From the cell containing the given text, extract its center point as [X, Y] coordinate. 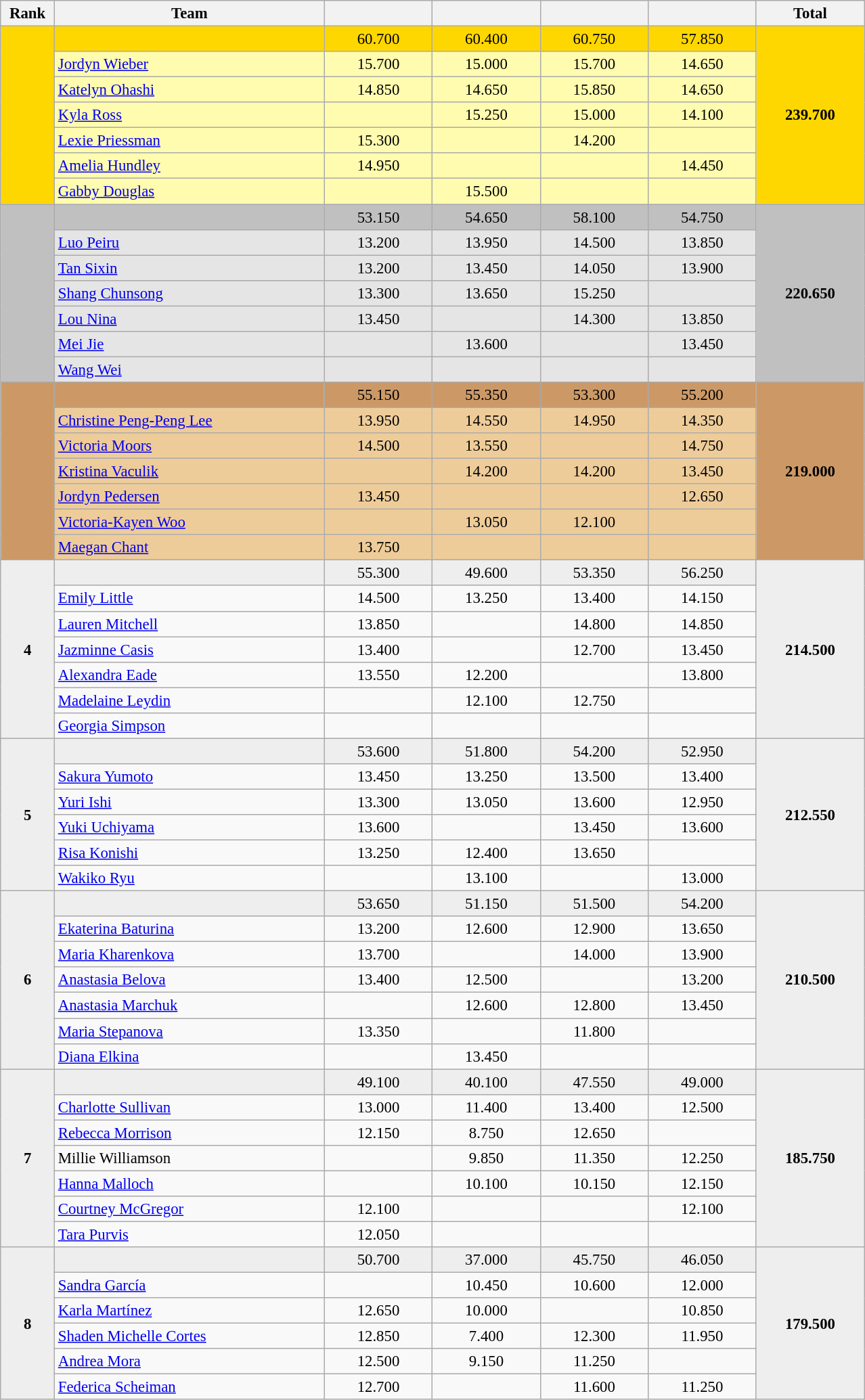
14.750 [703, 446]
Luo Peiru [190, 242]
219.000 [810, 471]
14.450 [703, 166]
37.000 [486, 1260]
239.700 [810, 115]
13.800 [703, 675]
13.750 [378, 547]
Millie Williamson [190, 1158]
Shaden Michelle Cortes [190, 1336]
Total [810, 14]
49.600 [486, 573]
Alexandra Eade [190, 675]
Maegan Chant [190, 547]
Madelaine Leydin [190, 700]
12.950 [703, 802]
220.650 [810, 294]
214.500 [810, 650]
Rebecca Morrison [190, 1133]
Gabby Douglas [190, 191]
12.200 [486, 675]
8 [28, 1324]
58.100 [594, 217]
Lexie Priessman [190, 141]
15.300 [378, 141]
54.750 [703, 217]
210.500 [810, 980]
55.150 [378, 395]
14.350 [703, 420]
51.500 [594, 904]
Jazminne Casis [190, 650]
5 [28, 815]
Lauren Mitchell [190, 624]
14.050 [594, 268]
11.800 [594, 1031]
50.700 [378, 1260]
15.500 [486, 191]
Victoria-Kayen Woo [190, 522]
12.400 [486, 853]
51.800 [486, 751]
Jordyn Wieber [190, 64]
212.550 [810, 815]
Maria Stepanova [190, 1031]
7 [28, 1158]
57.850 [703, 39]
45.750 [594, 1260]
Kyla Ross [190, 115]
Katelyn Ohashi [190, 90]
Sakura Yumoto [190, 777]
8.750 [486, 1133]
Federica Scheiman [190, 1387]
10.100 [486, 1183]
14.300 [594, 319]
56.250 [703, 573]
Mei Jie [190, 344]
14.000 [594, 955]
Georgia Simpson [190, 726]
12.050 [378, 1234]
Maria Kharenkova [190, 955]
12.300 [594, 1336]
Hanna Malloch [190, 1183]
13.700 [378, 955]
11.350 [594, 1158]
Diana Elkina [190, 1056]
Charlotte Sullivan [190, 1107]
55.300 [378, 573]
60.700 [378, 39]
11.600 [594, 1387]
15.850 [594, 90]
Karla Martínez [190, 1311]
179.500 [810, 1324]
49.100 [378, 1082]
10.850 [703, 1311]
53.600 [378, 751]
12.000 [703, 1286]
13.350 [378, 1031]
7.400 [486, 1336]
Risa Konishi [190, 853]
12.750 [594, 700]
46.050 [703, 1260]
49.000 [703, 1082]
14.550 [486, 420]
Yuri Ishi [190, 802]
Kristina Vaculik [190, 472]
Team [190, 14]
Wakiko Ryu [190, 878]
14.150 [703, 599]
12.800 [594, 1006]
Shang Chunsong [190, 293]
Tan Sixin [190, 268]
52.950 [703, 751]
Sandra García [190, 1286]
11.950 [703, 1336]
10.450 [486, 1286]
6 [28, 980]
60.750 [594, 39]
14.800 [594, 624]
51.150 [486, 904]
13.100 [486, 878]
55.350 [486, 395]
Anastasia Belova [190, 980]
Emily Little [190, 599]
Amelia Hundley [190, 166]
Yuki Uchiyama [190, 828]
10.600 [594, 1286]
53.350 [594, 573]
53.150 [378, 217]
12.250 [703, 1158]
53.650 [378, 904]
10.000 [486, 1311]
47.550 [594, 1082]
54.650 [486, 217]
9.150 [486, 1361]
40.100 [486, 1082]
12.850 [378, 1336]
Jordyn Pedersen [190, 497]
11.400 [486, 1107]
55.200 [703, 395]
Courtney McGregor [190, 1209]
Andrea Mora [190, 1361]
Rank [28, 14]
Victoria Moors [190, 446]
14.100 [703, 115]
Christine Peng-Peng Lee [190, 420]
Lou Nina [190, 319]
60.400 [486, 39]
Anastasia Marchuk [190, 1006]
53.300 [594, 395]
Wang Wei [190, 369]
4 [28, 650]
Tara Purvis [190, 1234]
185.750 [810, 1158]
12.900 [594, 929]
Ekaterina Baturina [190, 929]
10.150 [594, 1183]
9.850 [486, 1158]
13.500 [594, 777]
